Extract the [x, y] coordinate from the center of the cell holding the provided text.  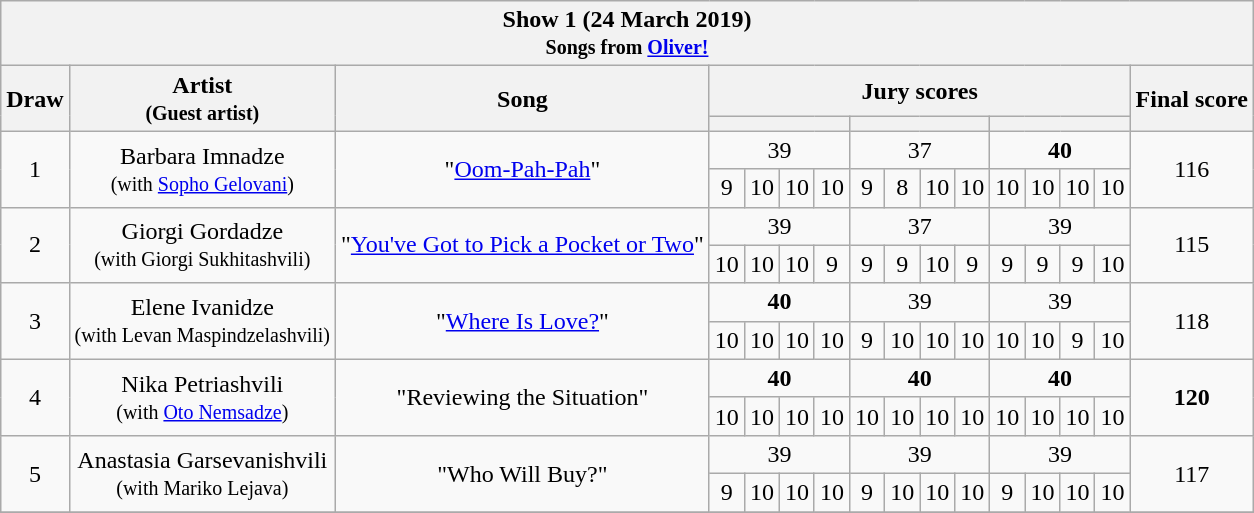
Show 1 (24 March 2019)Songs from Oliver! [628, 34]
120 [1192, 397]
Giorgi Gordadze(with Giorgi Sukhitashvili) [202, 245]
1 [35, 169]
Anastasia Garsevanishvili(with Mariko Lejava) [202, 473]
Elene Ivanidze(with Levan Maspindzelashvili) [202, 321]
"Who Will Buy?" [523, 473]
Barbara Imnadze(with Sopho Gelovani) [202, 169]
Jury scores [920, 91]
Nika Petriashvili(with Oto Nemsadze) [202, 397]
Draw [35, 98]
"Oom-Pah-Pah" [523, 169]
116 [1192, 169]
118 [1192, 321]
"Where Is Love?" [523, 321]
115 [1192, 245]
Final score [1192, 98]
"You've Got to Pick a Pocket or Two" [523, 245]
"Reviewing the Situation" [523, 397]
4 [35, 397]
3 [35, 321]
8 [902, 188]
Song [523, 98]
5 [35, 473]
Artist(Guest artist) [202, 98]
2 [35, 245]
117 [1192, 473]
